Capture the cell that displays the provided text and extract its (X, Y) central coordinate. 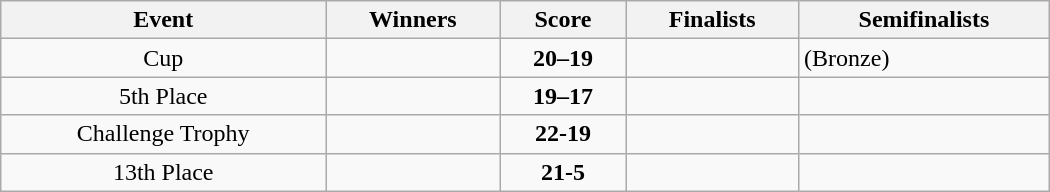
5th Place (164, 96)
Finalists (712, 20)
13th Place (164, 172)
20–19 (563, 58)
Challenge Trophy (164, 134)
21-5 (563, 172)
(Bronze) (924, 58)
19–17 (563, 96)
22-19 (563, 134)
Event (164, 20)
Semifinalists (924, 20)
Cup (164, 58)
Score (563, 20)
Winners (413, 20)
